From the cell containing the given text, extract its center point as (x, y) coordinate. 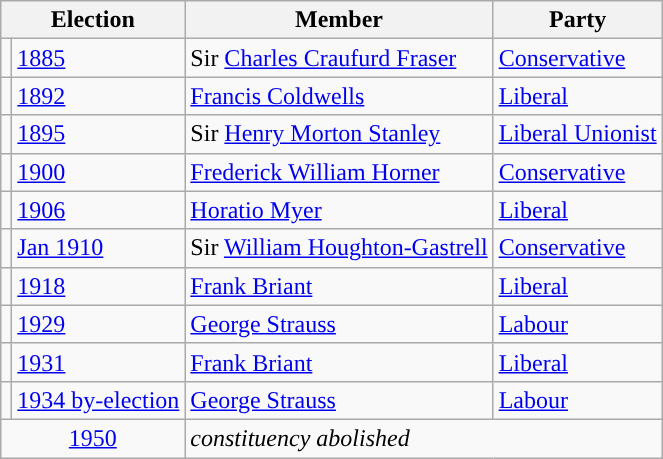
Horatio Myer (339, 210)
Election (93, 20)
Sir Charles Craufurd Fraser (339, 58)
Liberal Unionist (578, 134)
Party (578, 20)
constituency abolished (424, 438)
Sir William Houghton-Gastrell (339, 248)
Frederick William Horner (339, 172)
1929 (98, 324)
1895 (98, 134)
1906 (98, 210)
Jan 1910 (98, 248)
1934 by-election (98, 400)
1918 (98, 286)
Member (339, 20)
1900 (98, 172)
1885 (98, 58)
Sir Henry Morton Stanley (339, 134)
Francis Coldwells (339, 96)
1931 (98, 362)
1892 (98, 96)
1950 (93, 438)
